Search for the cell housing the specified text and yield its (X, Y) center coordinate. 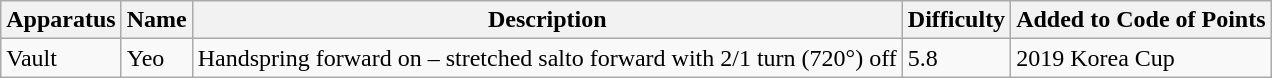
Vault (61, 58)
Description (547, 20)
Apparatus (61, 20)
5.8 (956, 58)
Yeo (156, 58)
2019 Korea Cup (1141, 58)
Added to Code of Points (1141, 20)
Difficulty (956, 20)
Name (156, 20)
Handspring forward on – stretched salto forward with 2/1 turn (720°) off (547, 58)
